For the text-containing cell, return its midpoint in (X, Y) coordinate format. 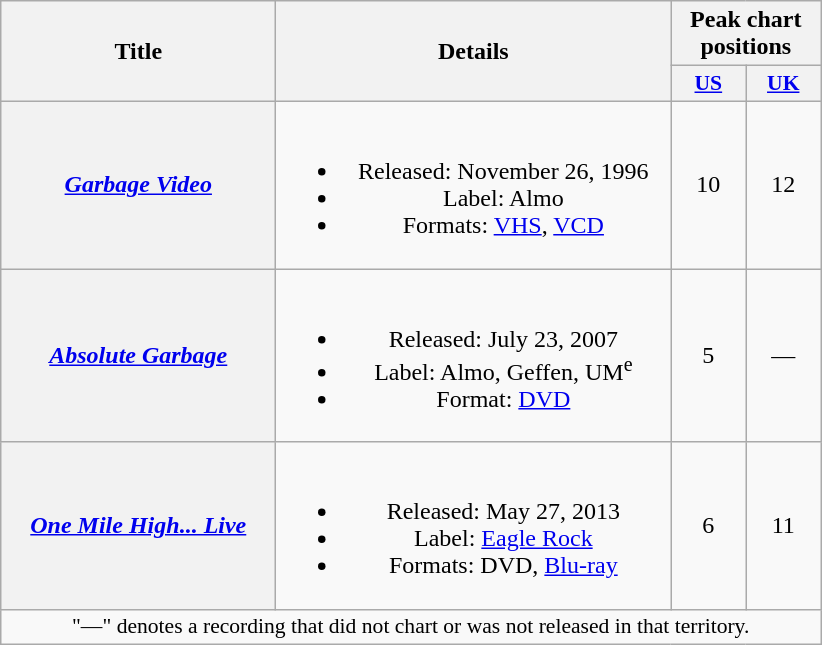
6 (708, 526)
UK (784, 84)
US (708, 84)
Details (474, 52)
Released: November 26, 1996Label: AlmoFormats: VHS, VCD (474, 184)
Title (138, 52)
Released: May 27, 2013Label: Eagle RockFormats: DVD, Blu-ray (474, 526)
Absolute Garbage (138, 355)
12 (784, 184)
Garbage Video (138, 184)
One Mile High... Live (138, 526)
"—" denotes a recording that did not chart or was not released in that territory. (411, 627)
Peak chart positions (746, 34)
10 (708, 184)
5 (708, 355)
— (784, 355)
11 (784, 526)
Released: July 23, 2007Label: Almo, Geffen, UMeFormat: DVD (474, 355)
